Identify which cell holds the provided text, then report its [x, y] central coordinate. 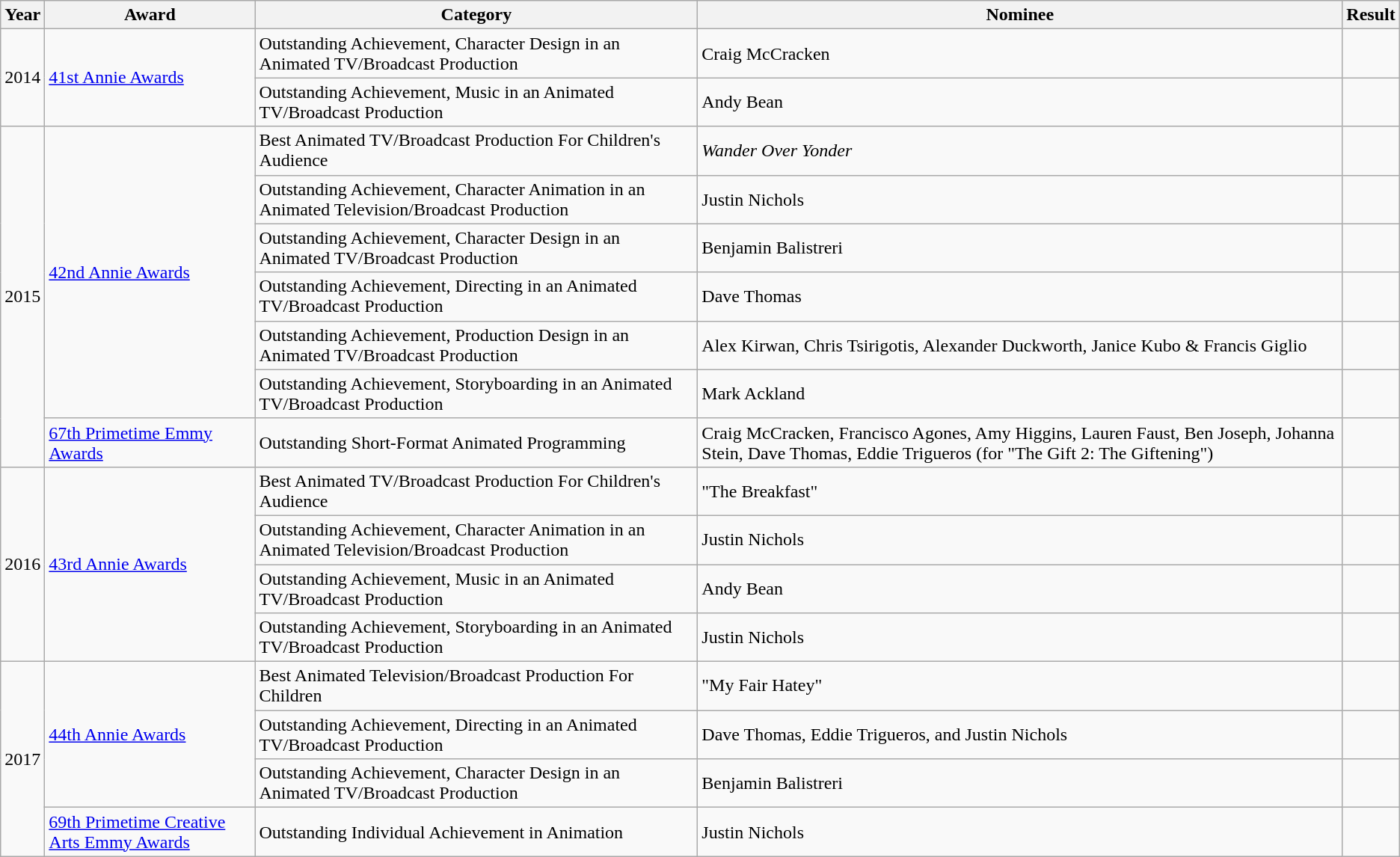
Category [476, 15]
Outstanding Achievement, Production Design in an Animated TV/Broadcast Production [476, 345]
Alex Kirwan, Chris Tsirigotis, Alexander Duckworth, Janice Kubo & Francis Giglio [1020, 345]
Nominee [1020, 15]
Dave Thomas [1020, 296]
2017 [22, 759]
Year [22, 15]
Mark Ackland [1020, 393]
Wander Over Yonder [1020, 151]
Craig McCracken [1020, 54]
Outstanding Individual Achievement in Animation [476, 832]
67th Primetime Emmy Awards [150, 443]
Award [150, 15]
42nd Annie Awards [150, 272]
Result [1371, 15]
Best Animated Television/Broadcast Production For Children [476, 686]
69th Primetime Creative Arts Emmy Awards [150, 832]
2016 [22, 564]
41st Annie Awards [150, 78]
Outstanding Short-Format Animated Programming [476, 443]
2014 [22, 78]
"My Fair Hatey" [1020, 686]
43rd Annie Awards [150, 564]
Dave Thomas, Eddie Trigueros, and Justin Nichols [1020, 734]
44th Annie Awards [150, 734]
2015 [22, 296]
"The Breakfast" [1020, 491]
